Extract the (X, Y) coordinate from the center of the cell holding the provided text.  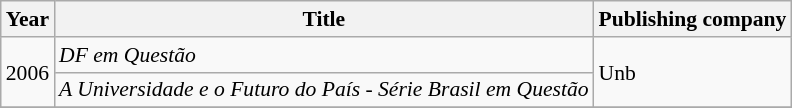
DF em Questão (324, 55)
Year (28, 19)
A Universidade e o Futuro do País - Série Brasil em Questão (324, 90)
Publishing company (693, 19)
2006 (28, 72)
Unb (693, 72)
Title (324, 19)
